Pinpoint the cell where the given text exists, returning its [X, Y] midpoint coordinate. 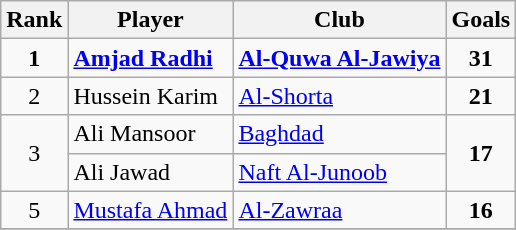
Al-Quwa Al-Jawiya [340, 58]
21 [481, 96]
2 [34, 96]
1 [34, 58]
Rank [34, 20]
Amjad Radhi [150, 58]
16 [481, 210]
Al-Shorta [340, 96]
Al-Zawraa [340, 210]
Baghdad [340, 134]
17 [481, 153]
Mustafa Ahmad [150, 210]
Naft Al-Junoob [340, 172]
31 [481, 58]
Hussein Karim [150, 96]
Goals [481, 20]
Ali Mansoor [150, 134]
3 [34, 153]
Club [340, 20]
Player [150, 20]
Ali Jawad [150, 172]
5 [34, 210]
